Scan for the cell matching the given text and deliver its [x, y] coordinate at center. 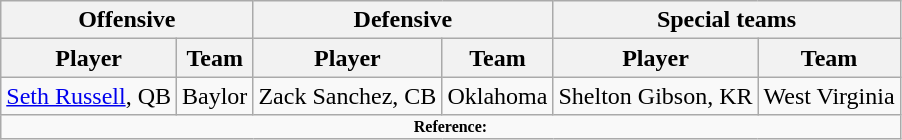
Reference: [450, 127]
Offensive [127, 20]
Baylor [215, 96]
Defensive [403, 20]
Oklahoma [498, 96]
Seth Russell, QB [89, 96]
Zack Sanchez, CB [348, 96]
Shelton Gibson, KR [656, 96]
Special teams [726, 20]
West Virginia [829, 96]
